Pinpoint the cell where the given text exists, returning its [X, Y] midpoint coordinate. 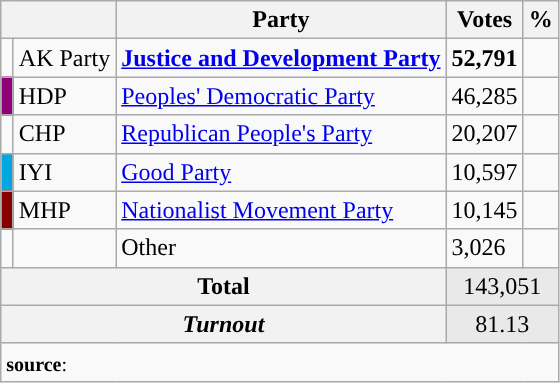
20,207 [484, 134]
IYI [64, 172]
143,051 [502, 286]
Republican People's Party [281, 134]
Turnout [224, 324]
46,285 [484, 96]
Party [281, 20]
Good Party [281, 172]
CHP [64, 134]
% [540, 20]
3,026 [484, 248]
Nationalist Movement Party [281, 210]
10,145 [484, 210]
52,791 [484, 58]
81.13 [502, 324]
Justice and Development Party [281, 58]
MHP [64, 210]
Total [224, 286]
AK Party [64, 58]
Other [281, 248]
source: [280, 362]
Votes [484, 20]
10,597 [484, 172]
Peoples' Democratic Party [281, 96]
HDP [64, 96]
